Scan for the cell matching the given text and deliver its (X, Y) coordinate at center. 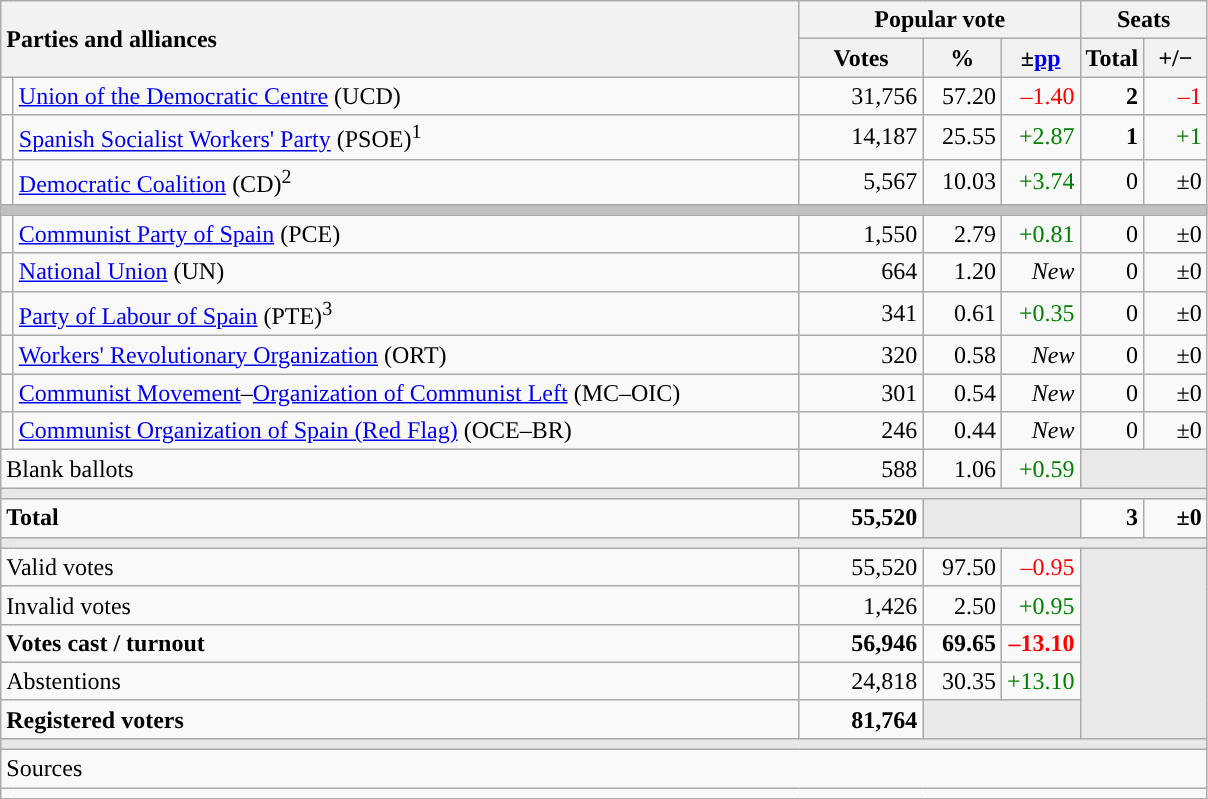
0.44 (962, 431)
31,756 (861, 96)
National Union (UN) (406, 272)
Democratic Coalition (CD)2 (406, 182)
–13.10 (1040, 643)
1,550 (861, 234)
24,818 (861, 681)
+0.81 (1040, 234)
1 (1112, 138)
Union of the Democratic Centre (UCD) (406, 96)
588 (861, 469)
Abstentions (400, 681)
56,946 (861, 643)
% (962, 58)
1.20 (962, 272)
Communist Organization of Spain (Red Flag) (OCE–BR) (406, 431)
–1 (1176, 96)
Popular vote (940, 20)
–1.40 (1040, 96)
±pp (1040, 58)
+2.87 (1040, 138)
+/− (1176, 58)
Valid votes (400, 567)
Invalid votes (400, 605)
97.50 (962, 567)
1.06 (962, 469)
+0.59 (1040, 469)
Communist Movement–Organization of Communist Left (MC–OIC) (406, 393)
30.35 (962, 681)
301 (861, 393)
Seats (1144, 20)
5,567 (861, 182)
320 (861, 355)
Blank ballots (400, 469)
Registered voters (400, 719)
57.20 (962, 96)
3 (1112, 518)
2.79 (962, 234)
Parties and alliances (400, 39)
10.03 (962, 182)
+3.74 (1040, 182)
1,426 (861, 605)
+0.95 (1040, 605)
Sources (604, 769)
2.50 (962, 605)
14,187 (861, 138)
25.55 (962, 138)
69.65 (962, 643)
246 (861, 431)
Spanish Socialist Workers' Party (PSOE)1 (406, 138)
+13.10 (1040, 681)
+1 (1176, 138)
0.61 (962, 314)
2 (1112, 96)
Workers' Revolutionary Organization (ORT) (406, 355)
0.58 (962, 355)
81,764 (861, 719)
–0.95 (1040, 567)
341 (861, 314)
Votes (861, 58)
Communist Party of Spain (PCE) (406, 234)
+0.35 (1040, 314)
664 (861, 272)
Party of Labour of Spain (PTE)3 (406, 314)
0.54 (962, 393)
Votes cast / turnout (400, 643)
